From the cell containing the given text, extract its center point as [x, y] coordinate. 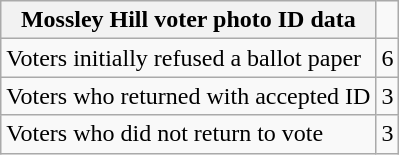
Voters initially refused a ballot paper [188, 58]
6 [388, 58]
Voters who returned with accepted ID [188, 96]
Mossley Hill voter photo ID data [188, 20]
Voters who did not return to vote [188, 134]
